Locate the cell with the specified text and output its [X, Y] center coordinate. 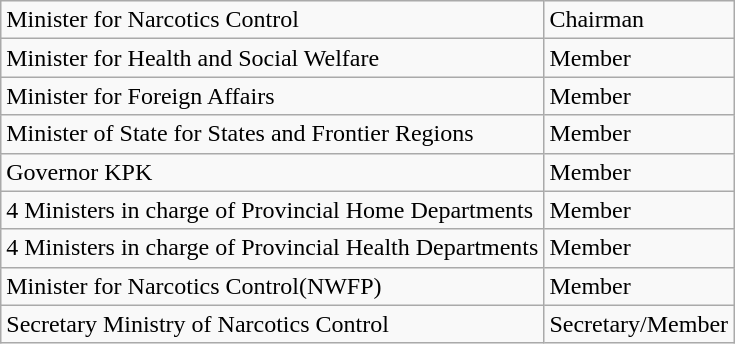
Minister for Narcotics Control(NWFP) [272, 286]
Chairman [639, 20]
Minister for Foreign Affairs [272, 96]
4 Ministers in charge of Provincial Health Departments [272, 248]
4 Ministers in charge of Provincial Home Departments [272, 210]
Secretary/Member [639, 324]
Governor KPK [272, 172]
Secretary Ministry of Narcotics Control [272, 324]
Minister for Health and Social Welfare [272, 58]
Minister for Narcotics Control [272, 20]
Minister of State for States and Frontier Regions [272, 134]
